Scan for the cell matching the given text and deliver its (x, y) coordinate at center. 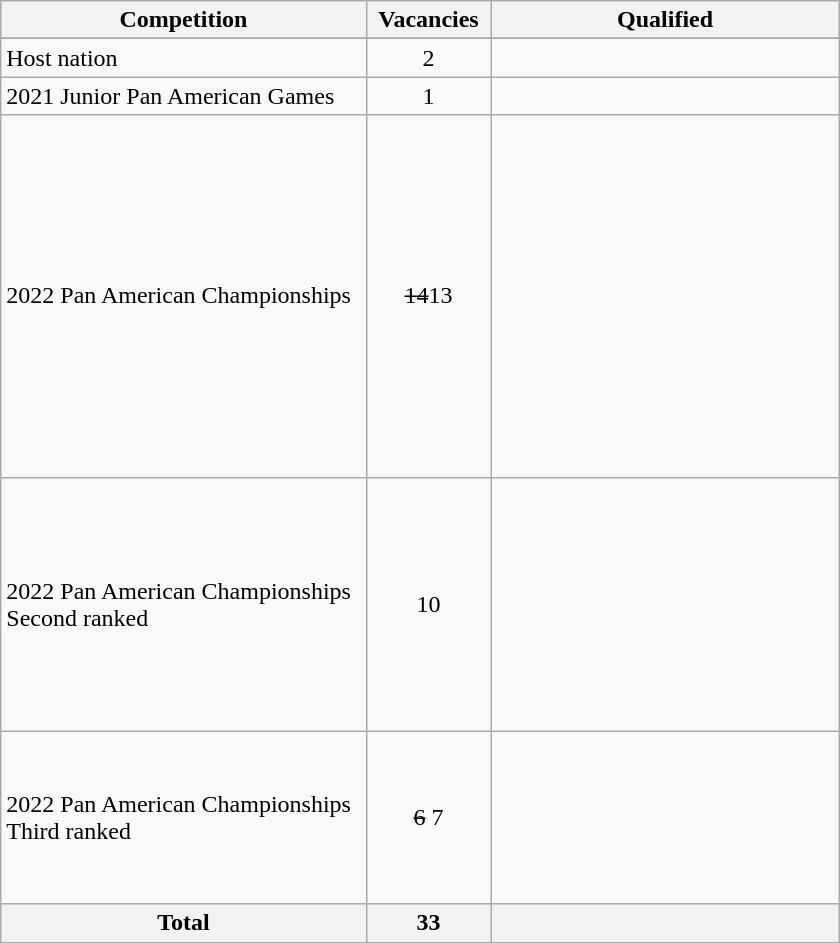
2022 Pan American Championships (184, 296)
Vacancies (428, 20)
6 7 (428, 818)
2021 Junior Pan American Games (184, 96)
33 (428, 923)
Host nation (184, 58)
Qualified (665, 20)
2022 Pan American ChampionshipsSecond ranked (184, 604)
1 (428, 96)
2022 Pan American ChampionshipsThird ranked (184, 818)
Total (184, 923)
1413 (428, 296)
2 (428, 58)
10 (428, 604)
Competition (184, 20)
